Search for the cell housing the specified text and yield its (x, y) center coordinate. 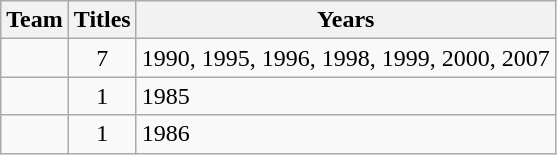
Years (346, 20)
1990, 1995, 1996, 1998, 1999, 2000, 2007 (346, 58)
1985 (346, 96)
Team (35, 20)
7 (102, 58)
Titles (102, 20)
1986 (346, 134)
